Determine the [x, y] coordinate at the center of the cell enclosing the given text.  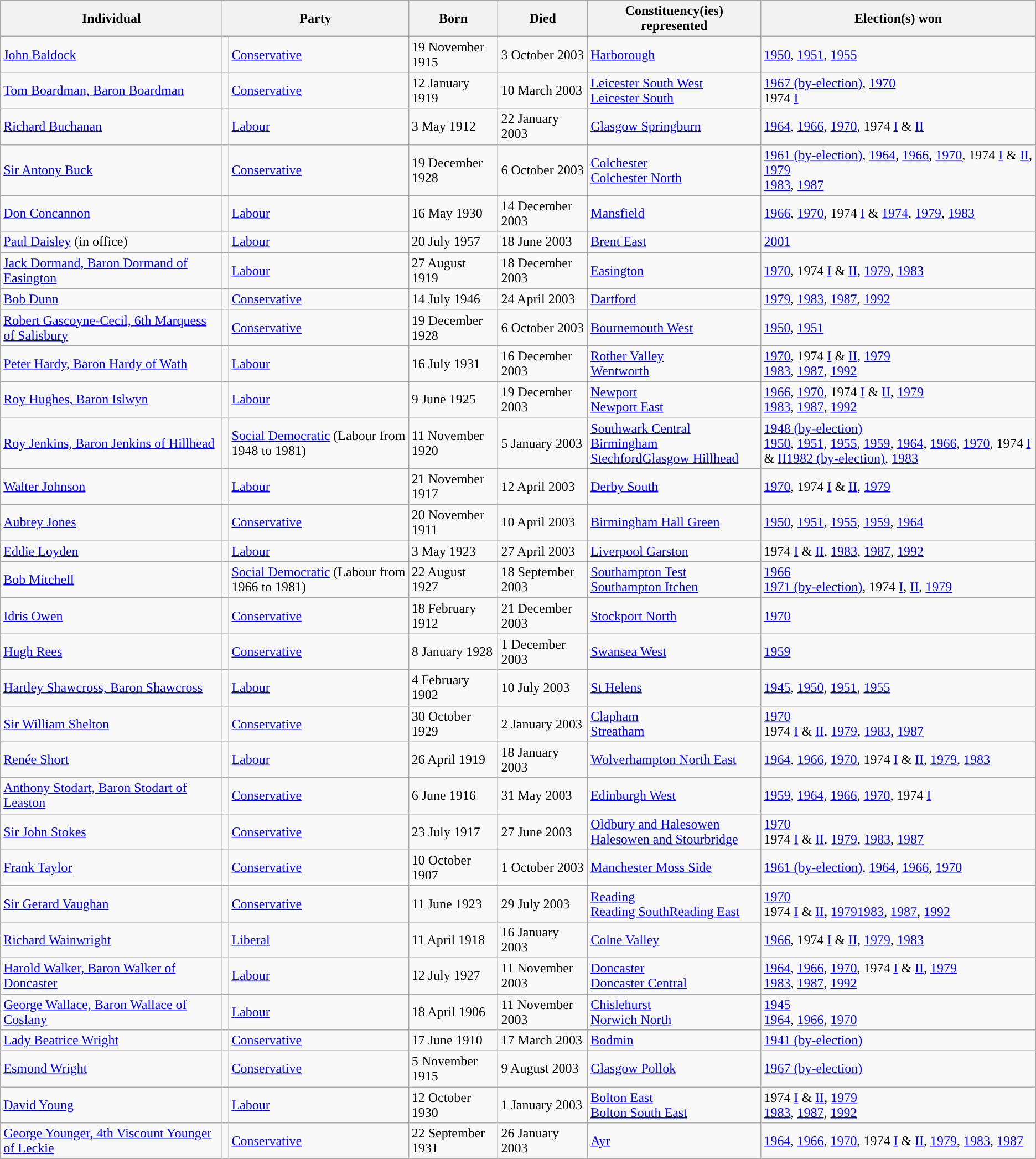
Leicester South WestLeicester South [674, 91]
20 July 1957 [453, 242]
Colne Valley [674, 940]
1967 (by-election) [898, 1069]
14 July 1946 [453, 299]
1945, 1950, 1951, 1955 [898, 687]
1 January 2003 [543, 1105]
Manchester Moss Side [674, 868]
10 March 2003 [543, 91]
1 October 2003 [543, 868]
Southwark CentralBirmingham StechfordGlasgow Hillhead [674, 443]
1966, 1970, 1974 I & 1974, 1979, 1983 [898, 214]
1974 I & II, 19791983, 1987, 1992 [898, 1105]
22 August 1927 [453, 580]
8 January 1928 [453, 652]
1970, 1974 I & II, 1979 [898, 487]
1961 (by-election), 1964, 1966, 1970 [898, 868]
Bob Mitchell [112, 580]
19 November 1915 [453, 54]
George Younger, 4th Viscount Younger of Leckie [112, 1141]
26 January 2003 [543, 1141]
1948 (by-election)1950, 1951, 1955, 1959, 1964, 1966, 1970, 1974 I & II1982 (by-election), 1983 [898, 443]
Paul Daisley (in office) [112, 242]
5 November 1915 [453, 1069]
Liverpool Garston [674, 551]
Glasgow Pollok [674, 1069]
Born [453, 19]
Richard Wainwright [112, 940]
22 September 1931 [453, 1141]
18 January 2003 [543, 759]
Dartford [674, 299]
Edinburgh West [674, 796]
27 June 2003 [543, 831]
1950, 1951, 1955 [898, 54]
Hugh Rees [112, 652]
Lady Beatrice Wright [112, 1041]
David Young [112, 1105]
1970, 1974 I & II, 1979, 1983 [898, 270]
Easington [674, 270]
27 August 1919 [453, 270]
1950, 1951, 1955, 1959, 1964 [898, 522]
12 April 2003 [543, 487]
Swansea West [674, 652]
31 May 2003 [543, 796]
30 October 1929 [453, 724]
1961 (by-election), 1964, 1966, 1970, 1974 I & II, 19791983, 1987 [898, 170]
DoncasterDoncaster Central [674, 975]
Sir Antony Buck [112, 170]
23 July 1917 [453, 831]
Harborough [674, 54]
22 January 2003 [543, 126]
24 April 2003 [543, 299]
Harold Walker, Baron Walker of Doncaster [112, 975]
9 June 1925 [453, 400]
Bob Dunn [112, 299]
17 June 1910 [453, 1041]
21 November 1917 [453, 487]
Sir Gerard Vaughan [112, 903]
Idris Owen [112, 615]
10 April 2003 [543, 522]
1964, 1966, 1970, 1974 I & II, 19791983, 1987, 1992 [898, 975]
2001 [898, 242]
1966, 1974 I & II, 1979, 1983 [898, 940]
11 April 1918 [453, 940]
Brent East [674, 242]
Southampton TestSouthampton Itchen [674, 580]
27 April 2003 [543, 551]
Derby South [674, 487]
Don Concannon [112, 214]
5 January 2003 [543, 443]
2 January 2003 [543, 724]
1964, 1966, 1970, 1974 I & II [898, 126]
18 April 1906 [453, 1012]
Renée Short [112, 759]
Richard Buchanan [112, 126]
1950, 1951 [898, 328]
1964, 1966, 1970, 1974 I & II, 1979, 1983 [898, 759]
Bolton EastBolton South East [674, 1105]
Esmond Wright [112, 1069]
19 December 2003 [543, 400]
1959 [898, 652]
1970, 1974 I & II, 19791983, 1987, 1992 [898, 363]
Aubrey Jones [112, 522]
1941 (by-election) [898, 1041]
Glasgow Springburn [674, 126]
20 November 1911 [453, 522]
1959, 1964, 1966, 1970, 1974 I [898, 796]
16 January 2003 [543, 940]
NewportNewport East [674, 400]
3 May 1912 [453, 126]
Roy Jenkins, Baron Jenkins of Hillhead [112, 443]
Walter Johnson [112, 487]
1 December 2003 [543, 652]
Hartley Shawcross, Baron Shawcross [112, 687]
Ayr [674, 1141]
Party [315, 19]
Social Democratic (Labour from 1948 to 1981) [319, 443]
3 May 1923 [453, 551]
Mansfield [674, 214]
9 August 2003 [543, 1069]
11 June 1923 [453, 903]
Wolverhampton North East [674, 759]
ClaphamStreatham [674, 724]
6 June 1916 [453, 796]
16 July 1931 [453, 363]
16 May 1930 [453, 214]
Frank Taylor [112, 868]
12 January 1919 [453, 91]
1974 I & II, 1983, 1987, 1992 [898, 551]
Eddie Loyden [112, 551]
Individual [112, 19]
Liberal [319, 940]
Rother ValleyWentworth [674, 363]
3 October 2003 [543, 54]
Jack Dormand, Baron Dormand of Easington [112, 270]
Died [543, 19]
19701974 I & II, 19791983, 1987, 1992 [898, 903]
4 February 1902 [453, 687]
John Baldock [112, 54]
1967 (by-election), 19701974 I [898, 91]
Election(s) won [898, 19]
Birmingham Hall Green [674, 522]
Sir William Shelton [112, 724]
Anthony Stodart, Baron Stodart of Leaston [112, 796]
12 July 1927 [453, 975]
1966, 1970, 1974 I & II, 19791983, 1987, 1992 [898, 400]
19661971 (by-election), 1974 I, II, 1979 [898, 580]
10 July 2003 [543, 687]
1970 [898, 615]
17 March 2003 [543, 1041]
18 February 1912 [453, 615]
Peter Hardy, Baron Hardy of Wath [112, 363]
Constituency(ies) represented [674, 19]
26 April 1919 [453, 759]
12 October 1930 [453, 1105]
Stockport North [674, 615]
Robert Gascoyne-Cecil, 6th Marquess of Salisbury [112, 328]
11 November 1920 [453, 443]
ChislehurstNorwich North [674, 1012]
21 December 2003 [543, 615]
29 July 2003 [543, 903]
Tom Boardman, Baron Boardman [112, 91]
Oldbury and HalesowenHalesowen and Stourbridge [674, 831]
1979, 1983, 1987, 1992 [898, 299]
10 October 1907 [453, 868]
Bournemouth West [674, 328]
Roy Hughes, Baron Islwyn [112, 400]
Sir John Stokes [112, 831]
18 September 2003 [543, 580]
ReadingReading SouthReading East [674, 903]
ColchesterColchester North [674, 170]
St Helens [674, 687]
1964, 1966, 1970, 1974 I & II, 1979, 1983, 1987 [898, 1141]
Social Democratic (Labour from 1966 to 1981) [319, 580]
19451964, 1966, 1970 [898, 1012]
14 December 2003 [543, 214]
18 June 2003 [543, 242]
George Wallace, Baron Wallace of Coslany [112, 1012]
16 December 2003 [543, 363]
Bodmin [674, 1041]
18 December 2003 [543, 270]
